Locate the cell with the specified text and output its [X, Y] center coordinate. 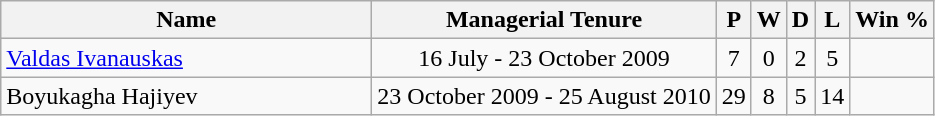
0 [768, 58]
Valdas Ivanauskas [186, 58]
P [734, 20]
16 July - 23 October 2009 [544, 58]
Name [186, 20]
14 [832, 96]
Managerial Tenure [544, 20]
29 [734, 96]
23 October 2009 - 25 August 2010 [544, 96]
8 [768, 96]
W [768, 20]
D [800, 20]
Boyukagha Hajiyev [186, 96]
7 [734, 58]
2 [800, 58]
L [832, 20]
Win % [892, 20]
